Locate the cell with the specified text and output its (x, y) center coordinate. 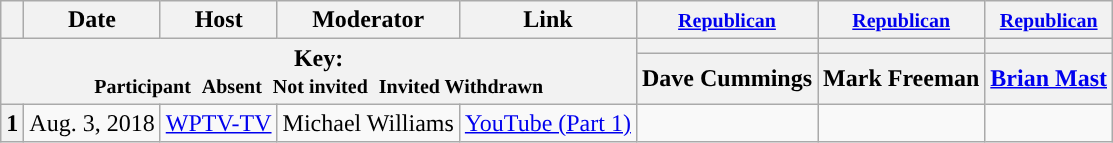
Aug. 3, 2018 (92, 123)
Moderator (368, 20)
Michael Williams (368, 123)
Mark Freeman (902, 78)
WPTV-TV (218, 123)
Date (92, 20)
1 (12, 123)
YouTube (Part 1) (548, 123)
Key: Participant Absent Not invited Invited Withdrawn (319, 72)
Host (218, 20)
Dave Cummings (726, 78)
Brian Mast (1049, 78)
Link (548, 20)
